Pinpoint the cell where the given text exists, returning its (X, Y) midpoint coordinate. 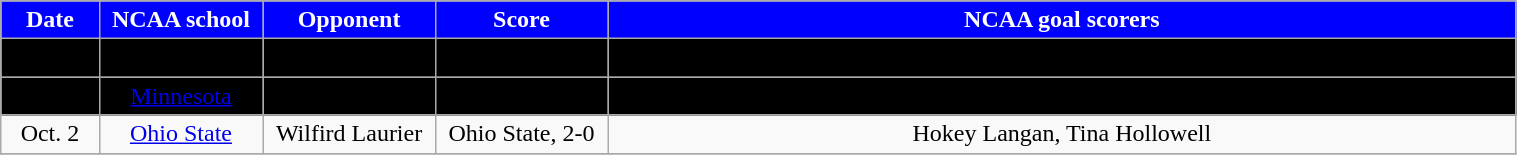
Sara Dagenais, Mary Loken (2), Jocelyne Lamoureux (3), Monique Lamoureux (2) (1062, 58)
Manitoba (350, 96)
Amanda Kessel (3), Emily West (2), Jen Schoullis, Becky Kortum, Nikki Ludwigson (1062, 96)
North Dakota (181, 58)
Ohio State, 2-0 (521, 134)
Wilfird Laurier (350, 134)
Score (521, 20)
Date (50, 20)
Minnesota (181, 96)
Opponent (350, 20)
Sept. 26 (50, 96)
Toronto Aeros (350, 58)
8-0 (521, 96)
NCAA school (181, 20)
NCAA goal scorers (1062, 20)
9-0 (521, 58)
Sept. 25 (50, 58)
Hokey Langan, Tina Hollowell (1062, 134)
Ohio State (181, 134)
Oct. 2 (50, 134)
